Capture the cell that displays the provided text and extract its [x, y] central coordinate. 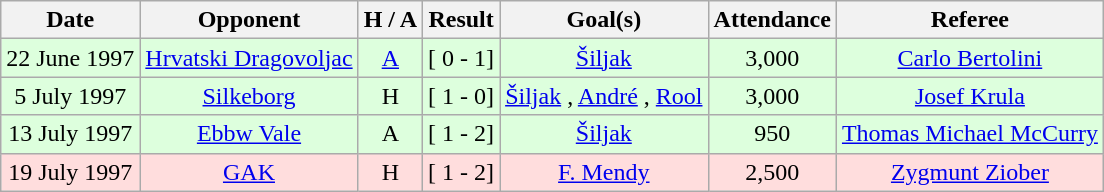
Ebbw Vale [249, 134]
Zygmunt Ziober [970, 172]
Josef Krula [970, 96]
Carlo Bertolini [970, 58]
Opponent [249, 20]
Date [70, 20]
22 June 1997 [70, 58]
5 July 1997 [70, 96]
950 [772, 134]
Referee [970, 20]
F. Mendy [604, 172]
[ 0 - 1] [462, 58]
GAK [249, 172]
Attendance [772, 20]
H / A [390, 20]
Šiljak , André , Rool [604, 96]
Hrvatski Dragovoljac [249, 58]
Thomas Michael McCurry [970, 134]
19 July 1997 [70, 172]
Goal(s) [604, 20]
[ 1 - 0] [462, 96]
Silkeborg [249, 96]
13 July 1997 [70, 134]
2,500 [772, 172]
Result [462, 20]
